Detect which cell encompasses the target text, then output its [x, y] center coordinate. 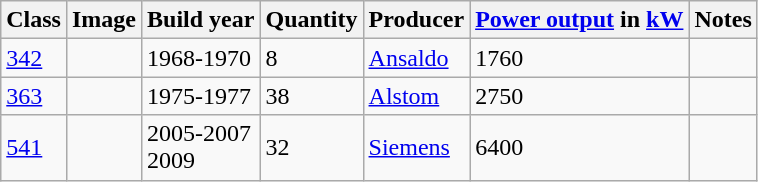
Producer [416, 20]
Class [34, 20]
Ansaldo [416, 58]
8 [312, 58]
342 [34, 58]
Image [104, 20]
6400 [580, 148]
1968-1970 [201, 58]
Siemens [416, 148]
2005-20072009 [201, 148]
Notes [723, 20]
1975-1977 [201, 96]
363 [34, 96]
32 [312, 148]
38 [312, 96]
Build year [201, 20]
2750 [580, 96]
Quantity [312, 20]
541 [34, 148]
Alstom [416, 96]
Power output in kW [580, 20]
1760 [580, 58]
